Identify which cell holds the provided text, then report its [X, Y] central coordinate. 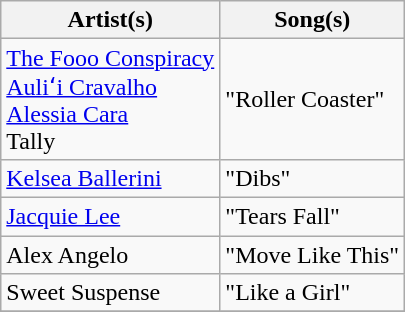
"Like a Girl" [312, 293]
Jacquie Lee [110, 216]
Kelsea Ballerini [110, 178]
"Roller Coaster" [312, 100]
"Tears Fall" [312, 216]
Alex Angelo [110, 255]
Artist(s) [110, 20]
"Move Like This" [312, 255]
The Fooo ConspiracyAuliʻi CravalhoAlessia CaraTally [110, 100]
Sweet Suspense [110, 293]
Song(s) [312, 20]
"Dibs" [312, 178]
